Detect which cell encompasses the target text, then output its [x, y] center coordinate. 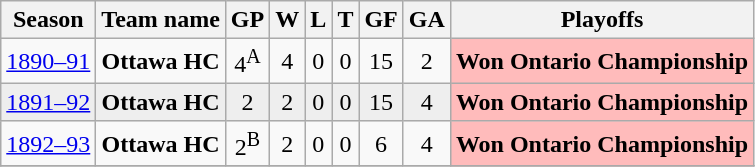
L [318, 20]
Team name [161, 20]
1890–91 [48, 62]
W [288, 20]
Season [48, 20]
GA [426, 20]
GF [381, 20]
6 [381, 144]
2B [247, 144]
Playoffs [602, 20]
GP [247, 20]
1891–92 [48, 102]
1892–93 [48, 144]
4A [247, 62]
T [346, 20]
